Find where the given text appears and provide that cell's center as (x, y) coordinate. 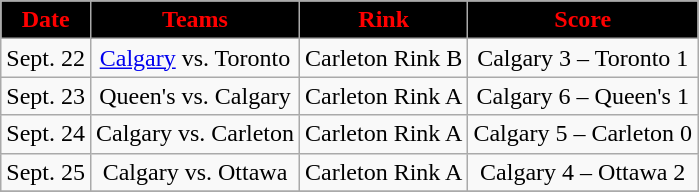
Calgary vs. Toronto (194, 58)
Teams (194, 20)
Calgary 6 – Queen's 1 (583, 96)
Calgary vs. Ottawa (194, 172)
Date (46, 20)
Calgary 5 – Carleton 0 (583, 134)
Calgary 4 – Ottawa 2 (583, 172)
Sept. 24 (46, 134)
Rink (384, 20)
Sept. 25 (46, 172)
Score (583, 20)
Carleton Rink B (384, 58)
Sept. 22 (46, 58)
Sept. 23 (46, 96)
Calgary vs. Carleton (194, 134)
Queen's vs. Calgary (194, 96)
Calgary 3 – Toronto 1 (583, 58)
